Return [x, y] of the center of cell containing provided text 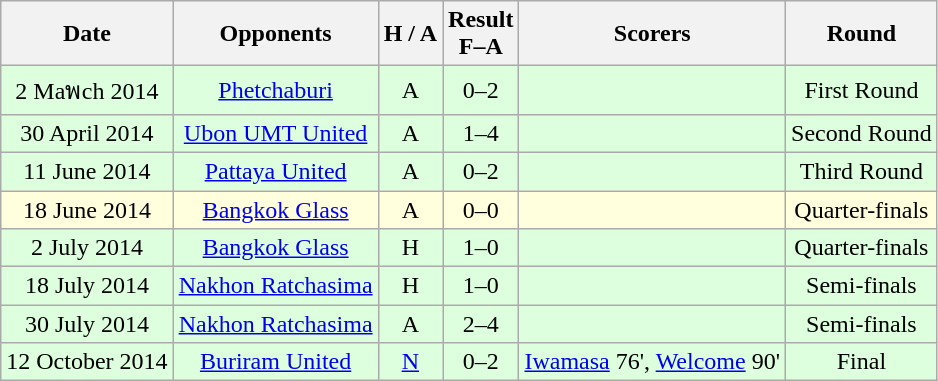
0–0 [481, 209]
30 April 2014 [87, 133]
Third Round [862, 171]
2 Maพch 2014 [87, 90]
2–4 [481, 324]
First Round [862, 90]
Final [862, 362]
Buriram United [276, 362]
Iwamasa 76', Welcome 90' [652, 362]
11 June 2014 [87, 171]
30 July 2014 [87, 324]
H / A [410, 34]
Opponents [276, 34]
Ubon UMT United [276, 133]
N [410, 362]
12 October 2014 [87, 362]
Scorers [652, 34]
ResultF–A [481, 34]
18 June 2014 [87, 209]
18 July 2014 [87, 286]
Phetchaburi [276, 90]
Second Round [862, 133]
Date [87, 34]
2 July 2014 [87, 248]
Round [862, 34]
Pattaya United [276, 171]
1–4 [481, 133]
